Determine the [X, Y] coordinate at the center of the cell enclosing the given text.  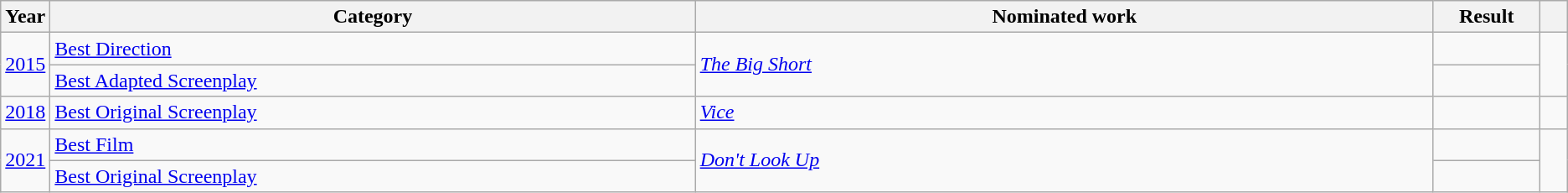
2021 [25, 160]
Vice [1064, 112]
Best Adapted Screenplay [373, 81]
The Big Short [1064, 65]
Best Film [373, 144]
Category [373, 17]
2018 [25, 112]
Nominated work [1064, 17]
Result [1486, 17]
2015 [25, 65]
Year [25, 17]
Best Direction [373, 49]
Don't Look Up [1064, 160]
